Pinpoint the cell where the given text exists, returning its (x, y) midpoint coordinate. 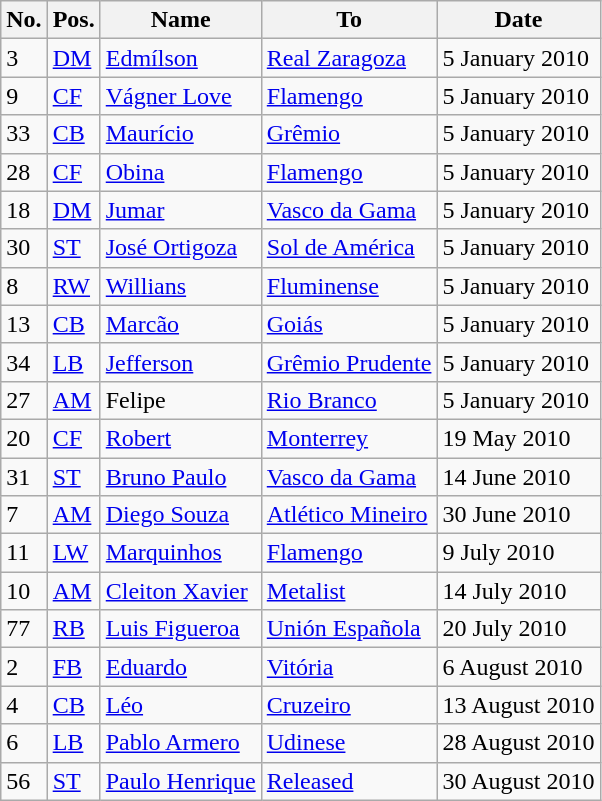
31 (24, 477)
30 (24, 248)
Unión Española (349, 629)
3 (24, 58)
Jumar (180, 210)
Vitória (349, 667)
Atlético Mineiro (349, 515)
Vágner Love (180, 96)
Marcão (180, 324)
9 (24, 96)
13 (24, 324)
2 (24, 667)
28 August 2010 (518, 743)
Rio Branco (349, 400)
Willians (180, 286)
Maurício (180, 134)
Grêmio Prudente (349, 362)
Bruno Paulo (180, 477)
14 July 2010 (518, 591)
RW (74, 286)
Monterrey (349, 438)
7 (24, 515)
To (349, 20)
9 July 2010 (518, 553)
30 August 2010 (518, 781)
Released (349, 781)
Diego Souza (180, 515)
Grêmio (349, 134)
56 (24, 781)
Jefferson (180, 362)
Udinese (349, 743)
Fluminense (349, 286)
4 (24, 705)
8 (24, 286)
10 (24, 591)
20 (24, 438)
19 May 2010 (518, 438)
Name (180, 20)
No. (24, 20)
Sol de América (349, 248)
20 July 2010 (518, 629)
Edmílson (180, 58)
Obina (180, 172)
Metalist (349, 591)
6 (24, 743)
Paulo Henrique (180, 781)
34 (24, 362)
30 June 2010 (518, 515)
Marquinhos (180, 553)
LW (74, 553)
Luis Figueroa (180, 629)
Robert (180, 438)
Léo (180, 705)
FB (74, 667)
33 (24, 134)
14 June 2010 (518, 477)
11 (24, 553)
77 (24, 629)
6 August 2010 (518, 667)
27 (24, 400)
Pablo Armero (180, 743)
Eduardo (180, 667)
Cruzeiro (349, 705)
José Ortigoza (180, 248)
13 August 2010 (518, 705)
Date (518, 20)
RB (74, 629)
Cleiton Xavier (180, 591)
18 (24, 210)
Pos. (74, 20)
28 (24, 172)
Felipe (180, 400)
Real Zaragoza (349, 58)
Goiás (349, 324)
